From the cell containing the given text, extract its center point as [X, Y] coordinate. 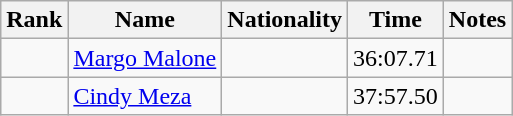
Name [145, 20]
Nationality [285, 20]
Margo Malone [145, 58]
36:07.71 [396, 58]
Rank [34, 20]
Notes [477, 20]
Cindy Meza [145, 96]
37:57.50 [396, 96]
Time [396, 20]
